Determine the [X, Y] coordinate at the center of the cell enclosing the given text.  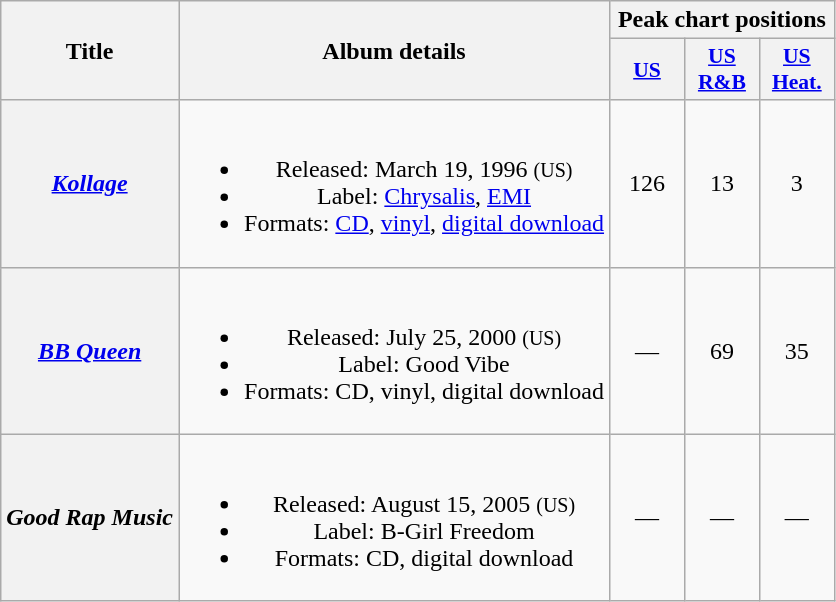
USHeat. [796, 70]
Released: July 25, 2000 (US)Label: Good VibeFormats: CD, vinyl, digital download [394, 350]
BB Queen [90, 350]
Kollage [90, 184]
Album details [394, 50]
Peak chart positions [722, 20]
Title [90, 50]
Good Rap Music [90, 518]
Released: August 15, 2005 (US)Label: B-Girl FreedomFormats: CD, digital download [394, 518]
US [648, 70]
69 [722, 350]
3 [796, 184]
13 [722, 184]
126 [648, 184]
US R&B [722, 70]
Released: March 19, 1996 (US)Label: Chrysalis, EMIFormats: CD, vinyl, digital download [394, 184]
35 [796, 350]
